Detect which cell encompasses the target text, then output its [X, Y] center coordinate. 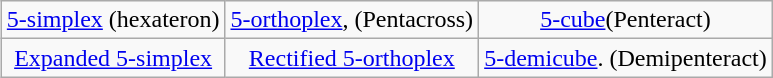
5-simplex (hexateron) [113, 20]
5-cube(Penteract) [626, 20]
Rectified 5-orthoplex [352, 58]
5-demicube. (Demipenteract) [626, 58]
Expanded 5-simplex [113, 58]
5-orthoplex, (Pentacross) [352, 20]
